Scan for the cell matching the given text and deliver its (x, y) coordinate at center. 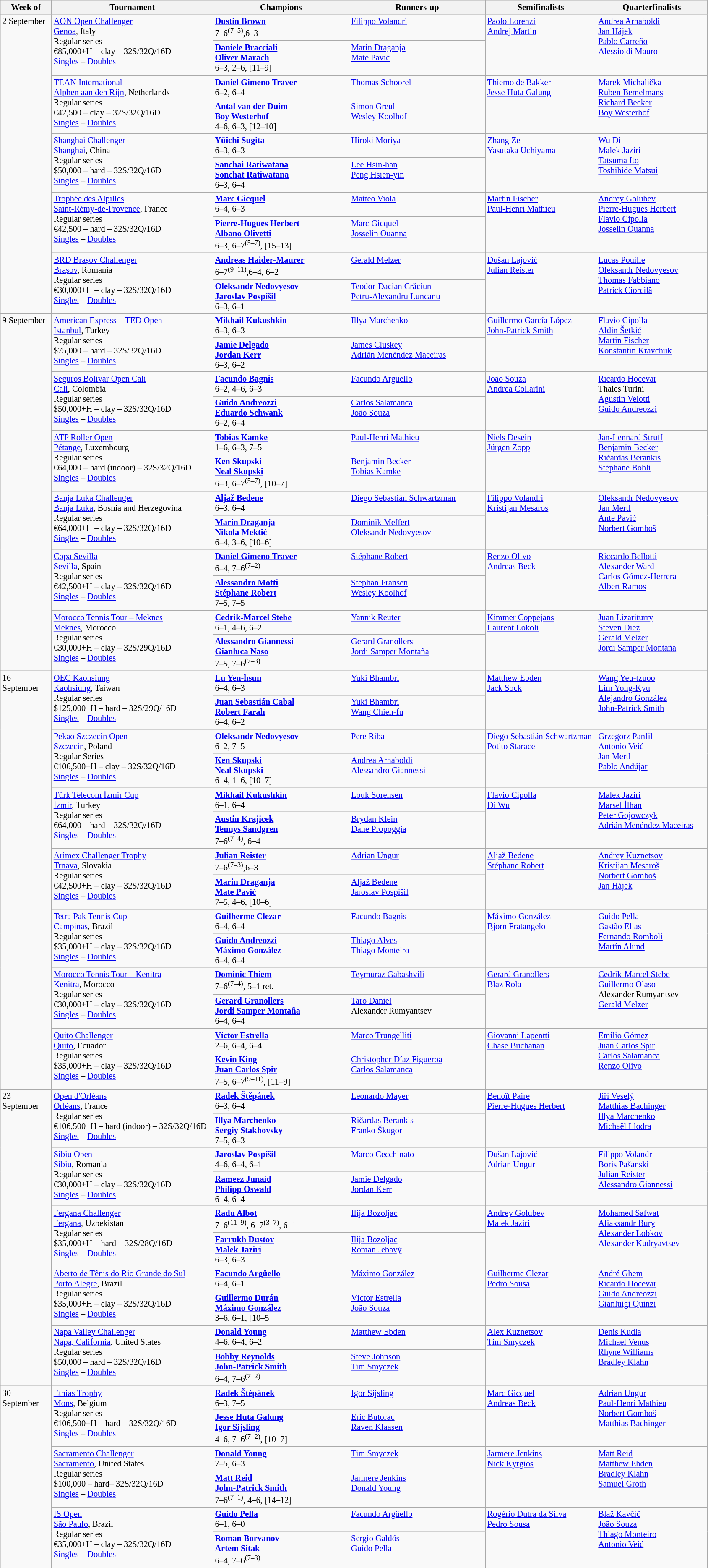
Sibiu Open Sibiu, Romania Regular series €30,000+H – clay – 32S/32Q/16D Singles – Doubles (133, 1177)
Champions (281, 7)
Austin Krajicek Tennys Sandgren7–6(7–4), 6–4 (281, 830)
Alex Kuznetsov Tim Smyczek (541, 1356)
Oleksandr Nedovyesov 6–2, 7–5 (281, 742)
Donald Young4–6, 6–4, 6–2 (281, 1337)
Tournament (133, 7)
Seguros Bolívar Open CaliCali, ColombiaRegular series$50,000+H – clay – 32S/32Q/16DSingles – Doubles (133, 401)
Guilherme Clezar 6–4, 6–4 (281, 921)
Ricardo Hocevar Thales Turini Agustín Velotti Guido Andreozzi (652, 401)
30 September (26, 1477)
Aljaž Bedene6–3, 6–4 (281, 503)
Giovanni Lapentti Chase Buchanan (541, 1058)
ATP Roller OpenPétange, LuxembourgRegular series€64,000 – hard (indoor) – 32S/32Q/16DSingles – Doubles (133, 461)
Guido Pella 6–1, 6–0 (281, 1519)
Denis Kudla Michael Venus Rhyne Williams Bradley Klahn (652, 1356)
Morocco Tennis Tour – MeknesMeknes, MoroccoRegular series€30,000+H – clay – 32S/29Q/16DSingles – Doubles (133, 640)
Julian Reister 7–6(7–3),6–3 (281, 861)
James Cluskey Adrián Menéndez Maceiras (417, 355)
Mikhail Kukushkin6–3, 6–3 (281, 325)
Eric Butorac Raven Klaasen (417, 1428)
Brydan Klein Dane Propoggia (417, 830)
Daniel Gimeno Traver6–4, 7–6(7–2) (281, 562)
Malek Jaziri Marsel İlhan Peter Gojowczyk Adrián Menéndez Maceiras (652, 818)
Niels Desein Jürgen Zopp (541, 461)
Lucas Pouille Oleksandr Nedovyesov Thomas Fabbiano Patrick Ciorcilă (652, 283)
Guillermo García-López John-Patrick Smith (541, 342)
Gerard Granollers Jordi Samper Montaña (417, 652)
Farrukh Dustov Malek Jaziri6–3, 6–3 (281, 1249)
Juan Sebastián Cabal Robert Farah 6–4, 6–2 (281, 712)
Flavio Cipolla Di Wu (541, 818)
Antal van der Duim Boy Westerhof4–6, 6–3, [12–10] (281, 116)
Renzo Olivo Andreas Beck (541, 580)
Open d'OrléansOrléans, FranceRegular series€106,500+H – hard (indoor) – 32S/32Q/16DSingles – Doubles (133, 1118)
Pere Riba (417, 742)
Matthew Ebden (417, 1337)
Fergana ChallengerFergana, UzbekistanRegular series$35,000+H – hard – 32S/28Q/16DSingles – Doubles (133, 1236)
Radek Štěpánek6–3, 7–5 (281, 1398)
Andrey Golubev Pierre-Hugues Herbert Flavio Cipolla Josselin Ouanna (652, 222)
Tobias Kamke 1–6, 6–3, 7–5 (281, 442)
Lee Hsin-han Peng Hsien-yin (417, 175)
Marc Gicquel 6–4, 6–3 (281, 204)
Juan Lizariturry Steven Diez Gerald Melzer Jordi Samper Montaña (652, 640)
Cedrik-Marcel Stebe6–1, 4–6, 6–2 (281, 622)
Aberto de Tênis do Rio Grande do SulPorto Alegre, BrazilRegular series$35,000+H – clay – 32S/32Q/16DSingles – Doubles (133, 1296)
Filippo Volandri (417, 28)
Dominic Thiem7–6(7–4), 5–1 ret. (281, 980)
Trophée des AlpillesSaint-Rémy-de-Provence, FranceRegular series€42,500 – hard – 32S/32Q/16DSingles – Doubles (133, 222)
Illya Marchenko Sergiy Stakhovsky7–5, 6–3 (281, 1130)
Benoît Paire Pierre-Hugues Herbert (541, 1118)
Matt Reid Matthew Ebden Bradley Klahn Samuel Groth (652, 1477)
Ričardas Berankis Franko Škugor (417, 1130)
Riccardo Bellotti Alexander Ward Carlos Gómez-Herrera Albert Ramos (652, 580)
Kevin King Juan Carlos Spir 7–5, 6–7(9–11), [11–9] (281, 1071)
Copa SevillaSevilla, SpainRegular series€42,500+H – clay – 32S/32Q/16DSingles – Doubles (133, 580)
Steve Johnson Tim Smyczek (417, 1367)
Víctor Estrella João Souza (417, 1308)
Marin Draganja Mate Pavić (417, 58)
Quito ChallengerQuito, EcuadorRegular series$35,000+H – clay – 32S/32Q/16DSingles – Doubles (133, 1058)
Aljaž Bedene Stéphane Robert (541, 879)
Jan-Lennard Struff Benjamin Becker Ričardas Berankis Stéphane Bohli (652, 461)
Lu Yen-hsun 6–4, 6–3 (281, 683)
Jarmere Jenkins Nick Kyrgios (541, 1477)
Ethias TrophyMons, BelgiumRegular series€106,500+H – hard – 32S/32Q/16DSingles – Doubles (133, 1416)
Quarterfinalists (652, 7)
Dustin Brown7–6(7–5),6–3 (281, 28)
16 September (26, 880)
Diego Sebastián Schwartzman (417, 503)
9 September (26, 492)
Víctor Estrella 2–6, 6–4, 6–4 (281, 1040)
Matteo Viola (417, 204)
Ilija Bozoljac Roman Jebavý (417, 1249)
2 September (26, 164)
Week of (26, 7)
Yūichi Sugita6–3, 6–3 (281, 146)
Kimmer Coppejans Laurent Lokoli (541, 640)
Aljaž Bedene Jaroslav Pospíšil (417, 892)
Guido Pella Gastão Elias Fernando Romboli Martín Alund (652, 938)
Matt Reid John-Patrick Smith7–6(7–1), 4–6, [14–12] (281, 1489)
Jamie Delgado Jordan Kerr6–3, 6–2 (281, 355)
Guido Andreozzi Eduardo Schwank6–2, 6–4 (281, 413)
Adrian Ungur Paul-Henri Mathieu Norbert Gomboš Matthias Bachinger (652, 1416)
Andrey Golubev Malek Jaziri (541, 1236)
Máximo González Bjorn Fratangelo (541, 938)
Ken Skupski Neal Skupski 6–4, 1–6, [10–7] (281, 771)
Stéphane Robert (417, 562)
Jarmere Jenkins Donald Young (417, 1489)
Pierre-Hugues Herbert Albano Olivetti6–3, 6–7(5–7), [15–13] (281, 234)
Sacramento ChallengerSacramento, United StatesRegular series$100,000 – hard– 32S/32Q/16DSingles – Doubles (133, 1477)
Oleksandr Nedovyesov Jan Mertl Ante Pavić Norbert Gomboš (652, 520)
Teymuraz Gabashvili (417, 980)
AON Open ChallengerGenoa, ItalyRegular series€85,000+H – clay – 32S/32Q/16DSingles – Doubles (133, 44)
TEAN InternationalAlphen aan den Rijn, NetherlandsRegular series€42,500 – clay – 32S/32Q/16DSingles – Doubles (133, 104)
Runners-up (417, 7)
Marc Gicquel Andreas Beck (541, 1416)
Paul-Henri Mathieu (417, 442)
Guillermo Durán Máximo González3–6, 6–1, [10–5] (281, 1308)
Yuki Bhambri (417, 683)
Grzegorz Panfil Antonio Veić Jan Mertl Pablo Andújar (652, 759)
Semifinalists (541, 7)
Pekao Szczecin OpenSzczecin, PolandRegular Series €106,500+H – clay – 32S/32Q/16DSingles – Doubles (133, 759)
Cedrik-Marcel Stebe Guillermo Olaso Alexander Rumyantsev Gerald Melzer (652, 998)
Zhang Ze Yasutaka Uchiyama (541, 163)
Adrian Ungur (417, 861)
Tetra Pak Tennis CupCampinas, BrazilRegular series$35,000+H – clay – 32S/32Q/16DSingles – Doubles (133, 938)
André Ghem Ricardo Hocevar Guido Andreozzi Gianluigi Quinzi (652, 1296)
Gerard Granollers Blaz Rola (541, 998)
Tim Smyczek (417, 1458)
Radu Albot 7–6(11–9), 6–7(3–7), 6–1 (281, 1219)
Hiroki Moriya (417, 146)
Alessandro Motti Stéphane Robert 7–5, 7–5 (281, 593)
Andreas Haider-Maurer6–7(9–11),6–4, 6–2 (281, 266)
Gerard Granollers Jordi Samper Montaña 6–4, 6–4 (281, 1011)
Flavio Cipolla Aldin Šetkić Martin Fischer Konstantin Kravchuk (652, 342)
Marco Cecchinato (417, 1160)
Matthew Ebden Jack Sock (541, 700)
Mikhail Kukushkin 6–1, 6–4 (281, 800)
Mohamed Safwat Aliaksandr Bury Alexander Lobkov Alexander Kudryavtsev (652, 1236)
Yuki Bhambri Wang Chieh-fu (417, 712)
American Express – TED OpenIstanbul, TurkeyRegular series$75,000 – hard – 32S/32Q/16DSingles – Doubles (133, 342)
Wu Di Malek Jaziri Tatsuma Ito Toshihide Matsui (652, 163)
Facundo Bagnis (417, 921)
Yannik Reuter (417, 622)
Gerald Melzer (417, 266)
Shanghai ChallengerShanghai, ChinaRegular series$50,000 – hard – 32S/32Q/16DSingles – Doubles (133, 163)
Türk Telecom İzmir Cupİzmir, TurkeyRegular series€64,000 – hard – 32S/32Q/16DSingles – Doubles (133, 818)
Roman Borvanov Artem Sitak6–4, 7–6(7–3) (281, 1550)
Leonardo Mayer (417, 1101)
Jiří Veselý Matthias Bachinger Illya Marchenko Michaël Llodra (652, 1118)
Thomas Schoorel (417, 87)
Emilio Gómez Juan Carlos Spir Carlos Salamanca Renzo Olivo (652, 1058)
BRD Brașov ChallengerBrașov, RomaniaRegular series€30,000+H – clay – 32S/32Q/16DSingles – Doubles (133, 283)
Donald Young7–5, 6–3 (281, 1458)
Louk Sorensen (417, 800)
Stephan Fransen Wesley Koolhof (417, 593)
Filippo Volandri Boris Pašanski Julian Reister Alessandro Giannessi (652, 1177)
OEC KaohsiungKaohsiung, TaiwanRegular series$125,000+H – hard – 32S/29Q/16DSingles – Doubles (133, 700)
Ken Skupski Neal Skupski6–3, 6–7(5–7), [10–7] (281, 473)
Rogério Dutra da Silva Pedro Sousa (541, 1538)
Napa Valley ChallengerNapa, California, United StatesRegular series$50,000 – hard – 32S/32Q/16DSingles – Doubles (133, 1356)
Marin Draganja Nikola Mektić6–4, 3–6, [10–6] (281, 532)
Marco Trungelliti (417, 1040)
Rameez Junaid Philipp Oswald6–4, 6–4 (281, 1189)
Radek Štěpánek6–3, 6–4 (281, 1101)
Paolo Lorenzi Andrej Martin (541, 44)
Sergio Galdós Guido Pella (417, 1550)
Morocco Tennis Tour – KenitraKenitra, MoroccoRegular series€30,000+H – clay – 32S/32Q/16DSingles – Doubles (133, 998)
Illya Marchenko (417, 325)
Jaroslav Pospíšil4–6, 6–4, 6–1 (281, 1160)
Dominik Meffert Oleksandr Nedovyesov (417, 532)
Wang Yeu-tzuoo Lim Yong-Kyu Alejandro González John-Patrick Smith (652, 700)
Andrea Arnaboldi Jan Hájek Pablo Carreño Alessio di Mauro (652, 44)
Andrey Kuznetsov Kristijan Mesaroš Norbert Gomboš Jan Hájek (652, 879)
Andrea Arnaboldi Alessandro Giannessi (417, 771)
Bobby Reynolds John-Patrick Smith6–4, 7–6(7–2) (281, 1367)
Oleksandr Nedovyesov Jaroslav Pospíšil6–3, 6–1 (281, 296)
Diego Sebastián Schwartzman Potito Starace (541, 759)
Arimex Challenger TrophyTrnava, SlovakiaRegular series€42,500+H – clay – 32S/32Q/16DSingles – Doubles (133, 879)
Daniele Bracciali Oliver Marach6–3, 2–6, [11–9] (281, 58)
Filippo Volandri Kristijan Mesaros (541, 520)
Carlos Salamanca João Souza (417, 413)
Dušan Lajović Julian Reister (541, 283)
Máximo González (417, 1279)
Benjamin Becker Tobias Kamke (417, 473)
Teodor-Dacian Crăciun Petru-Alexandru Luncanu (417, 296)
Dušan Lajović Adrian Ungur (541, 1177)
Alessandro Giannessi Gianluca Naso7–5, 7–6(7–3) (281, 652)
Jesse Huta Galung Igor Sijsling4–6, 7–6(7–2), [10–7] (281, 1428)
Martin Fischer Paul-Henri Mathieu (541, 222)
João Souza Andrea Collarini (541, 401)
Daniel Gimeno Traver6–2, 6–4 (281, 87)
Christopher Díaz Figueroa Carlos Salamanca (417, 1071)
Marek Michalička Ruben Bemelmans Richard Becker Boy Westerhof (652, 104)
Simon Greul Wesley Koolhof (417, 116)
Sanchai Ratiwatana Sonchat Ratiwatana6–3, 6–4 (281, 175)
IS Open São Paulo, Brazil Regular series €35,000+H – clay – 32S/32Q/16D Singles – Doubles (133, 1538)
Jamie Delgado Jordan Kerr (417, 1189)
Taro Daniel Alexander Rumyantsev (417, 1011)
Facundo Bagnis6–2, 4–6, 6–3 (281, 384)
Igor Sijsling (417, 1398)
Guido Andreozzi Máximo González 6–4, 6–4 (281, 951)
Thiemo de Bakker Jesse Huta Galung (541, 104)
Blaž Kavčič João Souza Thiago Monteiro Antonio Veić (652, 1538)
Ilija Bozoljac (417, 1219)
Marc Gicquel Josselin Ouanna (417, 234)
Thiago Alves Thiago Monteiro (417, 951)
23 September (26, 1237)
Facundo Argüello6–4, 6–1 (281, 1279)
Banja Luka ChallengerBanja Luka, Bosnia and HerzegovinaRegular series€64,000+H – clay – 32S/32Q/16DSingles – Doubles (133, 520)
Marin Draganja Mate Pavić7–5, 4–6, [10–6] (281, 892)
Guilherme Clezar Pedro Sousa (541, 1296)
